Detect which cell encompasses the target text, then output its (x, y) center coordinate. 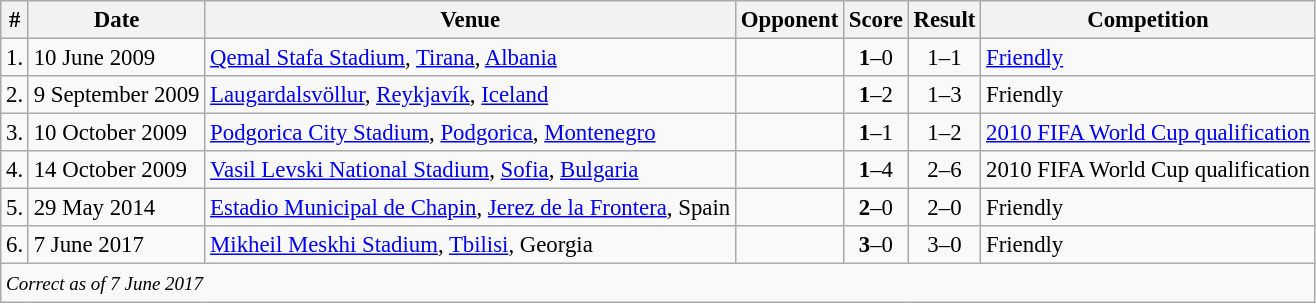
2–6 (944, 170)
9 September 2009 (116, 95)
1. (15, 58)
10 October 2009 (116, 133)
1–4 (876, 170)
6. (15, 245)
Qemal Stafa Stadium, Tirana, Albania (470, 58)
# (15, 20)
Vasil Levski National Stadium, Sofia, Bulgaria (470, 170)
Venue (470, 20)
5. (15, 208)
1–3 (944, 95)
Podgorica City Stadium, Podgorica, Montenegro (470, 133)
Opponent (789, 20)
Competition (1148, 20)
1–0 (876, 58)
4. (15, 170)
Estadio Municipal de Chapin, Jerez de la Frontera, Spain (470, 208)
14 October 2009 (116, 170)
29 May 2014 (116, 208)
Laugardalsvöllur, Reykjavík, Iceland (470, 95)
7 June 2017 (116, 245)
10 June 2009 (116, 58)
Mikheil Meskhi Stadium, Tbilisi, Georgia (470, 245)
Score (876, 20)
Date (116, 20)
Result (944, 20)
2. (15, 95)
3. (15, 133)
Correct as of 7 June 2017 (658, 283)
